Scan for the cell matching the given text and deliver its (X, Y) coordinate at center. 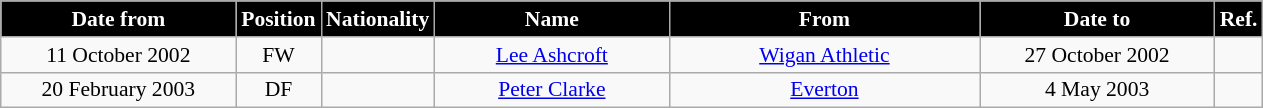
Nationality (378, 19)
Peter Clarke (552, 90)
Date to (1098, 19)
FW (278, 55)
DF (278, 90)
From (824, 19)
Everton (824, 90)
4 May 2003 (1098, 90)
Ref. (1239, 19)
Position (278, 19)
Lee Ashcroft (552, 55)
Date from (118, 19)
Name (552, 19)
Wigan Athletic (824, 55)
11 October 2002 (118, 55)
20 February 2003 (118, 90)
27 October 2002 (1098, 55)
